Locate the cell with the specified text and output its (x, y) center coordinate. 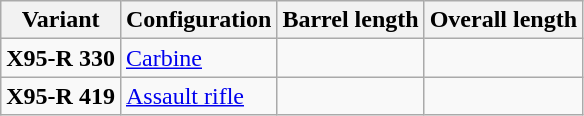
Assault rifle (198, 96)
X95-R 330 (61, 58)
Overall length (503, 20)
Variant (61, 20)
X95-R 419 (61, 96)
Barrel length (350, 20)
Carbine (198, 58)
Configuration (198, 20)
